Identify which cell holds the provided text, then report its (X, Y) central coordinate. 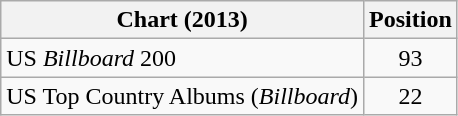
US Billboard 200 (182, 58)
93 (411, 58)
22 (411, 96)
Position (411, 20)
US Top Country Albums (Billboard) (182, 96)
Chart (2013) (182, 20)
